Output the (x, y) coordinate of the center of the cell containing the given text.  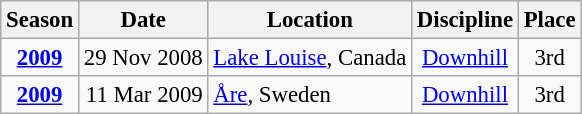
Date (143, 20)
Åre, Sweden (310, 95)
29 Nov 2008 (143, 58)
Place (549, 20)
Location (310, 20)
Discipline (466, 20)
11 Mar 2009 (143, 95)
Season (40, 20)
Lake Louise, Canada (310, 58)
